Scan for the cell matching the given text and deliver its [x, y] coordinate at center. 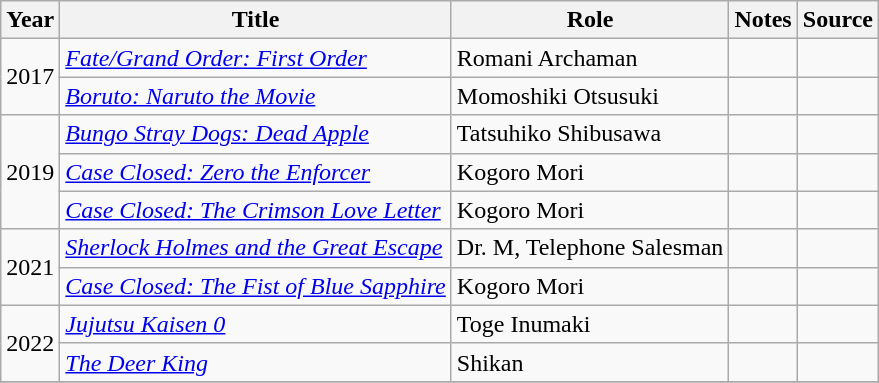
Source [838, 20]
Dr. M, Telephone Salesman [590, 248]
Sherlock Holmes and the Great Escape [256, 248]
Bungo Stray Dogs: Dead Apple [256, 134]
Boruto: Naruto the Movie [256, 96]
Case Closed: The Fist of Blue Sapphire [256, 286]
Jujutsu Kaisen 0 [256, 324]
Title [256, 20]
Case Closed: The Crimson Love Letter [256, 210]
Shikan [590, 362]
2021 [30, 267]
The Deer King [256, 362]
2017 [30, 77]
Momoshiki Otsusuki [590, 96]
Notes [763, 20]
Tatsuhiko Shibusawa [590, 134]
Fate/Grand Order: First Order [256, 58]
2022 [30, 343]
Year [30, 20]
Role [590, 20]
Case Closed: Zero the Enforcer [256, 172]
2019 [30, 172]
Toge Inumaki [590, 324]
Romani Archaman [590, 58]
